Identify which cell holds the provided text, then report its [X, Y] central coordinate. 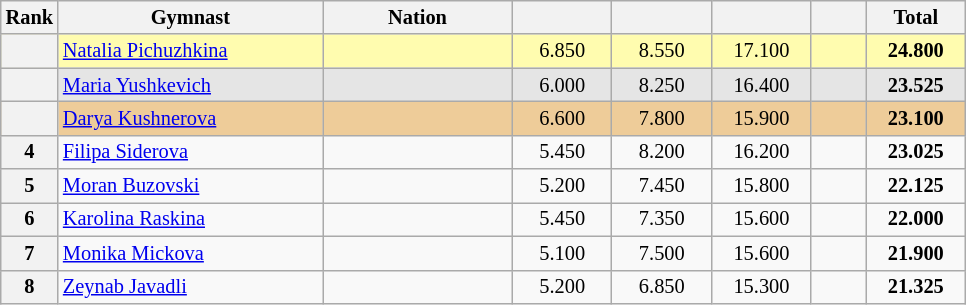
15.300 [762, 287]
21.325 [916, 287]
Nation [418, 17]
6.000 [562, 85]
7.500 [662, 253]
Filipa Siderova [190, 152]
6 [30, 219]
4 [30, 152]
7.350 [662, 219]
Rank [30, 17]
8.200 [662, 152]
Gymnast [190, 17]
23.525 [916, 85]
Darya Kushnerova [190, 118]
5 [30, 186]
8 [30, 287]
Monika Mickova [190, 253]
21.900 [916, 253]
15.800 [762, 186]
Zeynab Javadli [190, 287]
Karolina Raskina [190, 219]
22.000 [916, 219]
Natalia Pichuzhkina [190, 51]
23.100 [916, 118]
22.125 [916, 186]
6.600 [562, 118]
23.025 [916, 152]
7.800 [662, 118]
Moran Buzovski [190, 186]
8.250 [662, 85]
16.200 [762, 152]
24.800 [916, 51]
5.100 [562, 253]
15.900 [762, 118]
Maria Yushkevich [190, 85]
7.450 [662, 186]
8.550 [662, 51]
7 [30, 253]
17.100 [762, 51]
16.400 [762, 85]
Total [916, 17]
